For the text-containing cell, return its midpoint in (x, y) coordinate format. 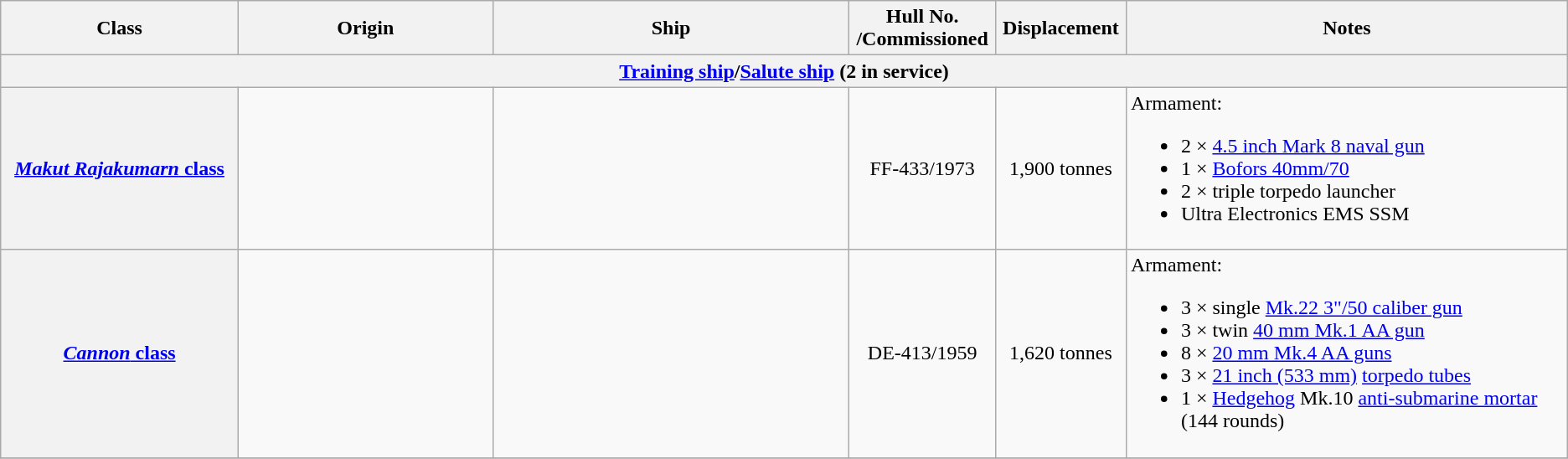
1,620 tonnes (1060, 353)
Cannon class (120, 353)
Hull No./Commissioned (923, 28)
Class (120, 28)
Origin (365, 28)
Makut Rajakumarn class (120, 168)
Notes (1347, 28)
FF-433/1973 (923, 168)
1,900 tonnes (1060, 168)
Training ship/Salute ship (2 in service) (784, 71)
Armament:2 × 4.5 inch Mark 8 naval gun1 × Bofors 40mm/702 × triple torpedo launcherUltra Electronics EMS SSM (1347, 168)
DE-413/1959 (923, 353)
Displacement (1060, 28)
Ship (670, 28)
